Find where the given text appears and provide that cell's center as [X, Y] coordinate. 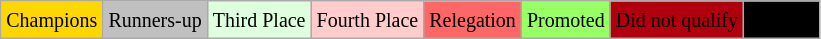
not held [781, 20]
Did not qualify [676, 20]
Runners-up [155, 20]
Third Place [259, 20]
Relegation [473, 20]
Promoted [566, 20]
Fourth Place [368, 20]
Champions [52, 20]
